Search for the cell housing the specified text and yield its [X, Y] center coordinate. 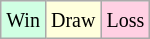
Draw [72, 20]
Loss [126, 20]
Win [24, 20]
